Pinpoint the cell where the given text exists, returning its [X, Y] midpoint coordinate. 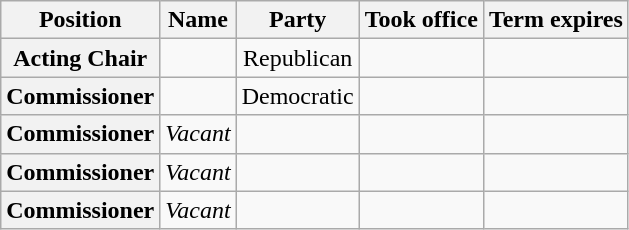
Term expires [556, 20]
Acting Chair [80, 58]
Took office [421, 20]
Republican [298, 58]
Position [80, 20]
Name [198, 20]
Party [298, 20]
Democratic [298, 96]
